Find where the given text appears and provide that cell's center as [X, Y] coordinate. 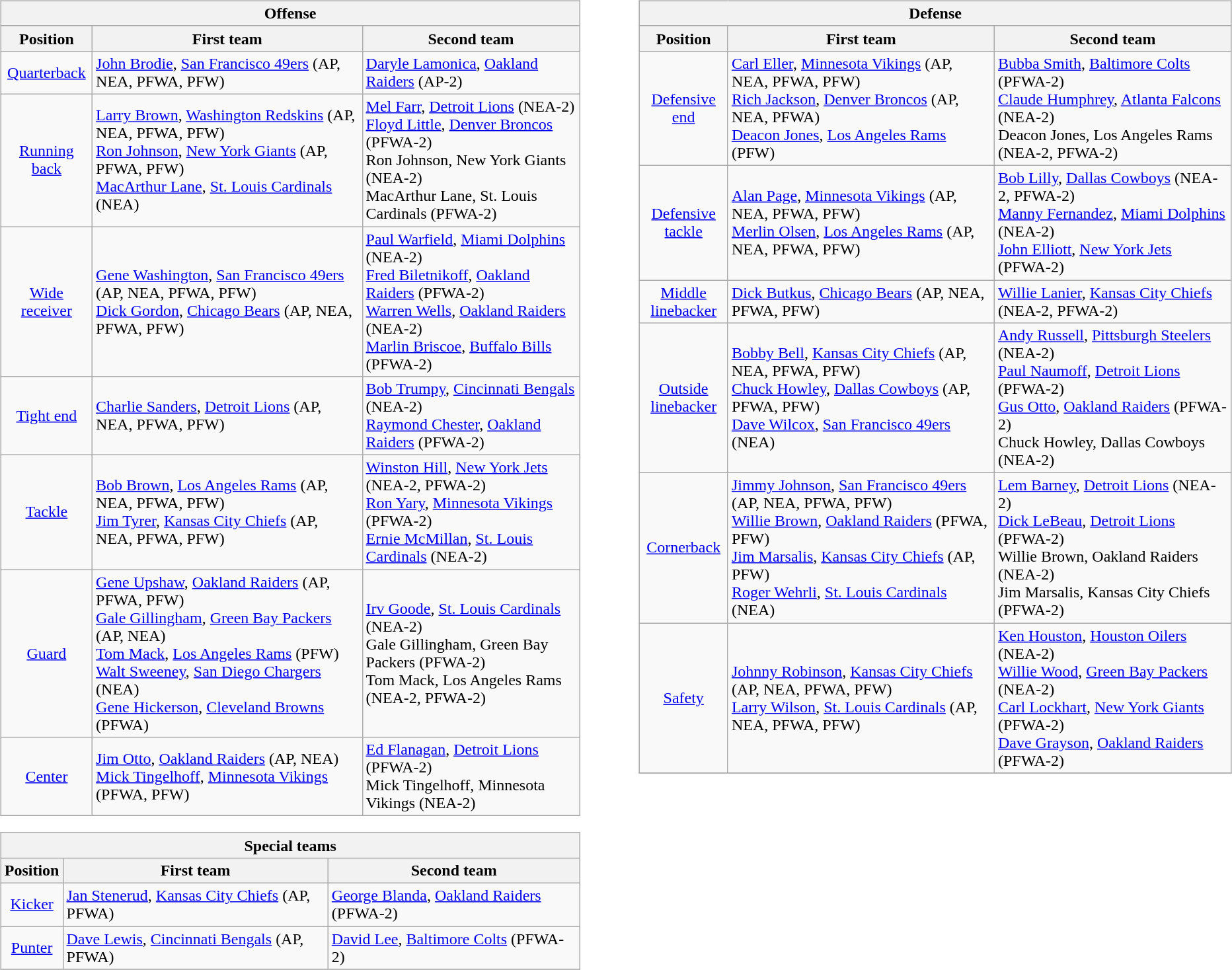
Willie Lanier, Kansas City Chiefs (NEA-2, PFWA-2) [1112, 301]
Larry Brown, Washington Redskins (AP, NEA, PFWA, PFW) Ron Johnson, New York Giants (AP, PFWA, PFW)MacArthur Lane, St. Louis Cardinals (NEA) [227, 160]
Lem Barney, Detroit Lions (NEA-2) Dick LeBeau, Detroit Lions (PFWA-2) Willie Brown, Oakland Raiders (NEA-2) Jim Marsalis, Kansas City Chiefs (PFWA-2) [1112, 548]
Offense [290, 13]
Running back [46, 160]
Punter [32, 948]
George Blanda, Oakland Raiders (PFWA-2) [453, 904]
Tackle [46, 513]
Safety [683, 698]
Charlie Sanders, Detroit Lions (AP, NEA, PFWA, PFW) [227, 416]
Cornerback [683, 548]
Jan Stenerud, Kansas City Chiefs (AP, PFWA) [196, 904]
Outside linebacker [683, 398]
Andy Russell, Pittsburgh Steelers (NEA-2)Paul Naumoff, Detroit Lions (PFWA-2)Gus Otto, Oakland Raiders (PFWA-2)Chuck Howley, Dallas Cowboys (NEA-2) [1112, 398]
Daryle Lamonica, Oakland Raiders (AP-2) [471, 73]
Bubba Smith, Baltimore Colts (PFWA-2) Claude Humphrey, Atlanta Falcons (NEA-2) Deacon Jones, Los Angeles Rams (NEA-2, PFWA-2) [1112, 108]
Carl Eller, Minnesota Vikings (AP, NEA, PFWA, PFW) Rich Jackson, Denver Broncos (AP, NEA, PFWA) Deacon Jones, Los Angeles Rams (PFW) [861, 108]
Special teams [290, 845]
Wide receiver [46, 301]
Bob Lilly, Dallas Cowboys (NEA-2, PFWA-2) Manny Fernandez, Miami Dolphins (NEA-2) John Elliott, New York Jets (PFWA-2) [1112, 222]
Johnny Robinson, Kansas City Chiefs (AP, NEA, PFWA, PFW) Larry Wilson, St. Louis Cardinals (AP, NEA, PFWA, PFW) [861, 698]
Dave Lewis, Cincinnati Bengals (AP, PFWA) [196, 948]
Alan Page, Minnesota Vikings (AP, NEA, PFWA, PFW) Merlin Olsen, Los Angeles Rams (AP, NEA, PFWA, PFW) [861, 222]
Middle linebacker [683, 301]
Bob Trumpy, Cincinnati Bengals (NEA-2) Raymond Chester, Oakland Raiders (PFWA-2) [471, 416]
Jim Otto, Oakland Raiders (AP, NEA) Mick Tingelhoff, Minnesota Vikings (PFWA, PFW) [227, 777]
David Lee, Baltimore Colts (PFWA-2) [453, 948]
Bob Brown, Los Angeles Rams (AP, NEA, PFWA, PFW) Jim Tyrer, Kansas City Chiefs (AP, NEA, PFWA, PFW) [227, 513]
Guard [46, 653]
Ed Flanagan, Detroit Lions (PFWA-2) Mick Tingelhoff, Minnesota Vikings (NEA-2) [471, 777]
Tight end [46, 416]
Defensive end [683, 108]
Dick Butkus, Chicago Bears (AP, NEA, PFWA, PFW) [861, 301]
Bobby Bell, Kansas City Chiefs (AP, NEA, PFWA, PFW)Chuck Howley, Dallas Cowboys (AP, PFWA, PFW)Dave Wilcox, San Francisco 49ers (NEA) [861, 398]
Defense [935, 13]
Irv Goode, St. Louis Cardinals (NEA-2) Gale Gillingham, Green Bay Packers (PFWA-2) Tom Mack, Los Angeles Rams (NEA-2, PFWA-2) [471, 653]
Center [46, 777]
John Brodie, San Francisco 49ers (AP, NEA, PFWA, PFW) [227, 73]
Gene Washington, San Francisco 49ers (AP, NEA, PFWA, PFW) Dick Gordon, Chicago Bears (AP, NEA, PFWA, PFW) [227, 301]
Winston Hill, New York Jets (NEA-2, PFWA-2) Ron Yary, Minnesota Vikings (PFWA-2) Ernie McMillan, St. Louis Cardinals (NEA-2) [471, 513]
Kicker [32, 904]
Quarterback [46, 73]
Defensive tackle [683, 222]
